Pinpoint the cell where the given text exists, returning its (x, y) midpoint coordinate. 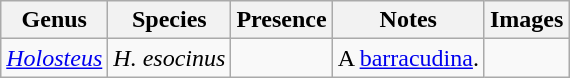
A barracudina. (408, 58)
Species (170, 20)
Holosteus (54, 58)
Images (526, 20)
H. esocinus (170, 58)
Presence (282, 20)
Notes (408, 20)
Genus (54, 20)
